Detect which cell encompasses the target text, then output its (X, Y) center coordinate. 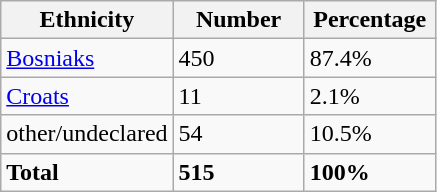
Percentage (370, 20)
other/undeclared (87, 134)
54 (238, 134)
450 (238, 58)
11 (238, 96)
87.4% (370, 58)
Croats (87, 96)
Total (87, 172)
100% (370, 172)
Ethnicity (87, 20)
Bosniaks (87, 58)
2.1% (370, 96)
515 (238, 172)
Number (238, 20)
10.5% (370, 134)
